Return the [x, y] coordinate for the center point of the cell that contains the specified text.  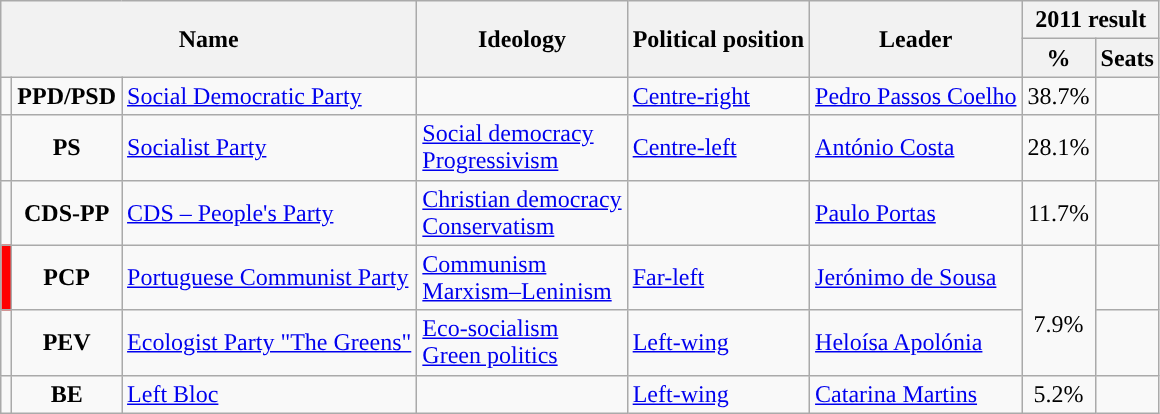
Social democracyProgressivism [522, 148]
Social Democratic Party [270, 96]
Paulo Portas [916, 212]
Name [209, 39]
Centre-left [718, 148]
Heloísa Apolónia [916, 342]
Ecologist Party "The Greens" [270, 342]
38.7% [1058, 96]
Ideology [522, 39]
7.9% [1058, 310]
Catarina Martins [916, 394]
PEV [67, 342]
Centre-right [718, 96]
Pedro Passos Coelho [916, 96]
PS [67, 148]
5.2% [1058, 394]
Left Bloc [270, 394]
% [1058, 58]
Political position [718, 39]
Leader [916, 39]
Portuguese Communist Party [270, 278]
Eco-socialismGreen politics [522, 342]
Jerónimo de Sousa [916, 278]
Seats [1127, 58]
CDS-PP [67, 212]
Far-left [718, 278]
CommunismMarxism–Leninism [522, 278]
PPD/PSD [67, 96]
PCP [67, 278]
CDS – People's Party [270, 212]
2011 result [1090, 20]
28.1% [1058, 148]
BE [67, 394]
Socialist Party [270, 148]
11.7% [1058, 212]
António Costa [916, 148]
Christian democracyConservatism [522, 212]
